Return the [X, Y] coordinate for the center point of the cell that contains the specified text.  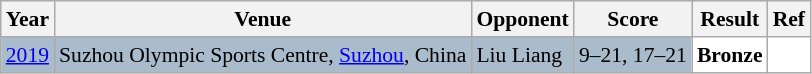
Score [633, 19]
Venue [262, 19]
Result [730, 19]
Year [28, 19]
Ref [789, 19]
2019 [28, 55]
9–21, 17–21 [633, 55]
Bronze [730, 55]
Suzhou Olympic Sports Centre, Suzhou, China [262, 55]
Opponent [522, 19]
Liu Liang [522, 55]
